Identify which cell holds the provided text, then report its [x, y] central coordinate. 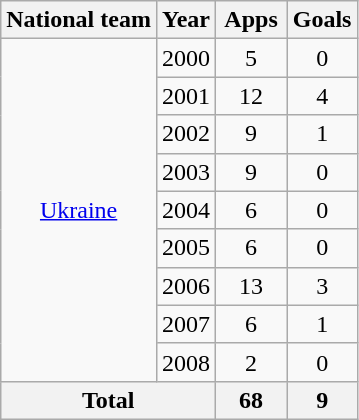
12 [252, 96]
Apps [252, 20]
2001 [186, 96]
2007 [186, 324]
National team [79, 20]
Year [186, 20]
2006 [186, 286]
68 [252, 400]
2005 [186, 248]
Goals [322, 20]
Total [108, 400]
2000 [186, 58]
5 [252, 58]
4 [322, 96]
3 [322, 286]
2004 [186, 210]
Ukraine [79, 210]
13 [252, 286]
2 [252, 362]
2002 [186, 134]
2003 [186, 172]
2008 [186, 362]
